Extract the [X, Y] coordinate from the center of the cell holding the provided text.  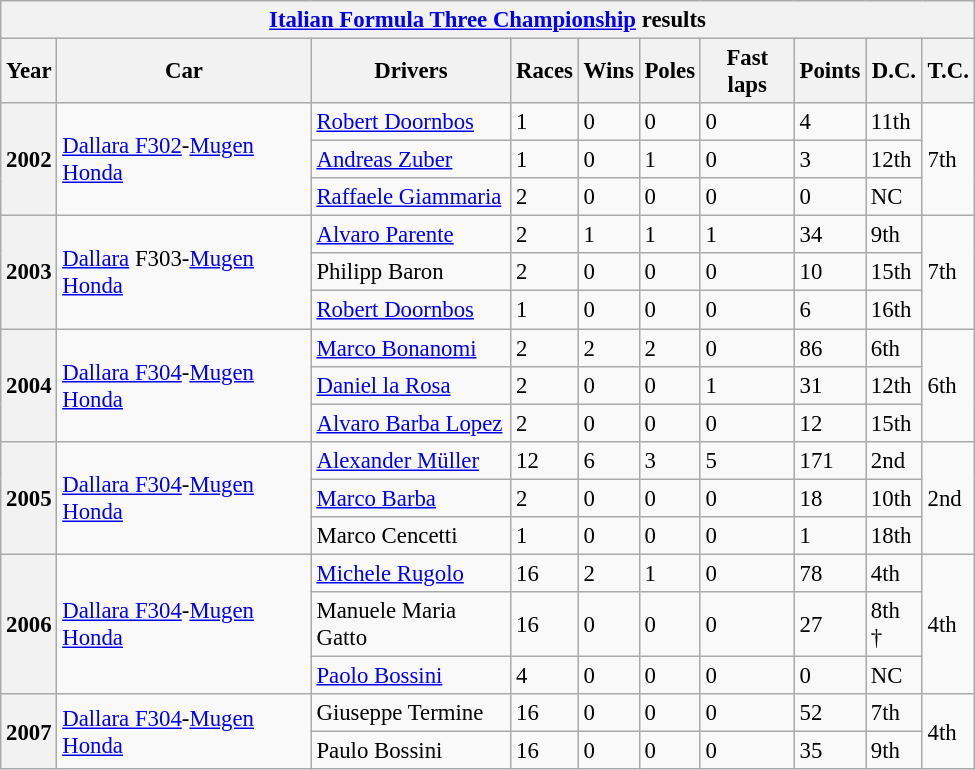
Philipp Baron [411, 273]
18th [894, 536]
Daniel la Rosa [411, 385]
Alvaro Barba Lopez [411, 423]
Poles [670, 72]
35 [830, 751]
Dallara F303-Mugen Honda [184, 272]
2005 [29, 498]
Points [830, 72]
18 [830, 498]
Manuele Maria Gatto [411, 624]
Marco Barba [411, 498]
52 [830, 713]
Fast laps [747, 72]
34 [830, 235]
Year [29, 72]
Marco Bonanomi [411, 348]
Italian Formula Three Championship results [488, 20]
Wins [608, 72]
Drivers [411, 72]
Raffaele Giammaria [411, 197]
16th [894, 310]
31 [830, 385]
2003 [29, 272]
Alvaro Parente [411, 235]
2006 [29, 624]
2004 [29, 386]
D.C. [894, 72]
T.C. [948, 72]
78 [830, 573]
Giuseppe Termine [411, 713]
Andreas Zuber [411, 160]
86 [830, 348]
Paulo Bossini [411, 751]
Alexander Müller [411, 460]
27 [830, 624]
11th [894, 122]
171 [830, 460]
2007 [29, 732]
8th † [894, 624]
Michele Rugolo [411, 573]
Dallara F302-Mugen Honda [184, 160]
Marco Cencetti [411, 536]
10 [830, 273]
Races [545, 72]
2002 [29, 160]
Car [184, 72]
10th [894, 498]
5 [747, 460]
Paolo Bossini [411, 675]
